From the cell containing the given text, extract its center point as [X, Y] coordinate. 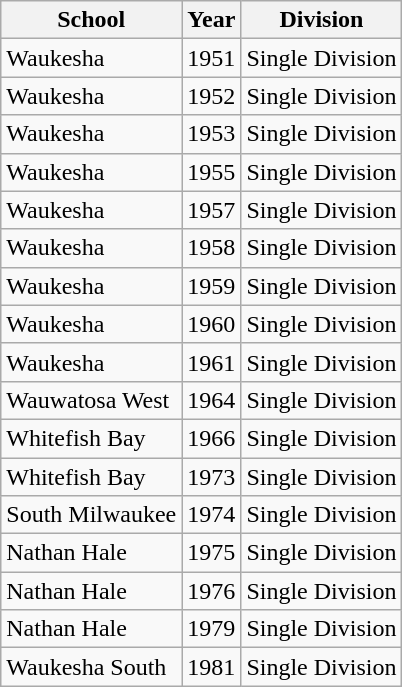
1966 [212, 438]
1973 [212, 477]
1957 [212, 210]
1958 [212, 248]
1955 [212, 172]
1979 [212, 629]
1974 [212, 515]
1975 [212, 553]
Division [322, 20]
1961 [212, 362]
1959 [212, 286]
South Milwaukee [92, 515]
1951 [212, 58]
1953 [212, 134]
1976 [212, 591]
1960 [212, 324]
1964 [212, 400]
School [92, 20]
1981 [212, 667]
Year [212, 20]
Wauwatosa West [92, 400]
Waukesha South [92, 667]
1952 [212, 96]
